Provide the (x, y) coordinate of the cell's center where the given text is located.  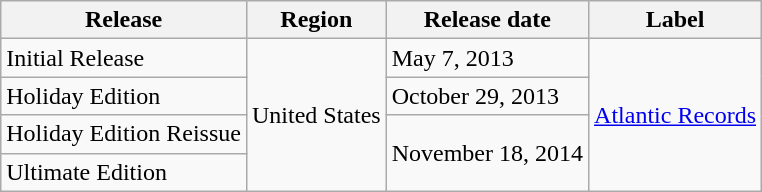
Holiday Edition (124, 96)
Release (124, 20)
May 7, 2013 (487, 58)
November 18, 2014 (487, 153)
Label (676, 20)
Holiday Edition Reissue (124, 134)
Initial Release (124, 58)
United States (316, 115)
Atlantic Records (676, 115)
Release date (487, 20)
Region (316, 20)
Ultimate Edition (124, 172)
October 29, 2013 (487, 96)
